Find where the given text appears and provide that cell's center as (X, Y) coordinate. 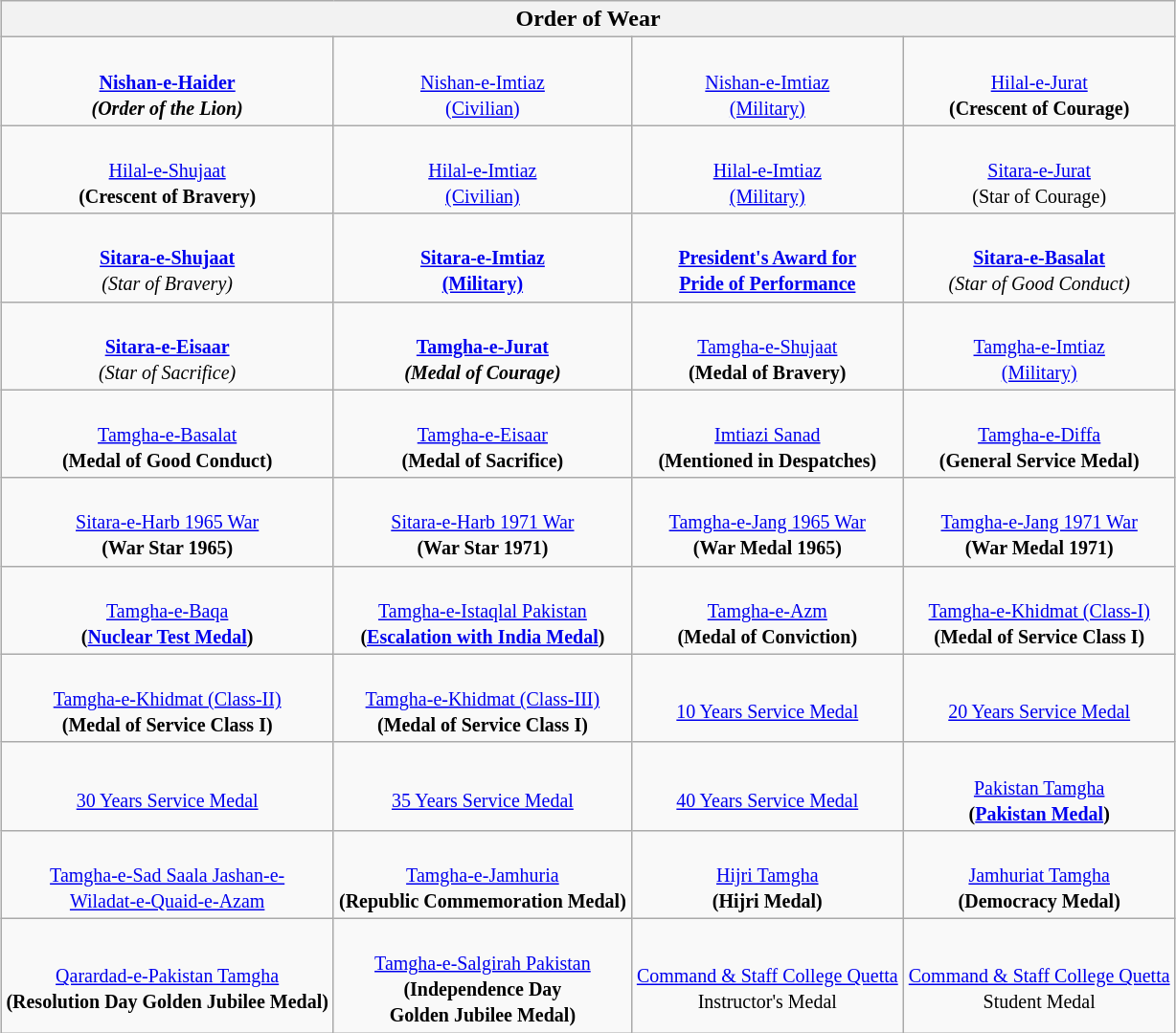
Tamgha-e-Jang 1971 War(War Medal 1971) (1039, 522)
Sitara-e-Jurat(Star of Courage) (1039, 169)
Qarardad-e-Pakistan Tamgha(Resolution Day Golden Jubilee Medal) (168, 975)
Tamgha-e-Khidmat (Class-III)(Medal of Service Class I) (483, 698)
Tamgha-e-Jang 1965 War(War Medal 1965) (767, 522)
Tamgha-e-Jurat(Medal of Courage) (483, 346)
Command & Staff College QuettaStudent Medal (1039, 975)
Tamgha-e-Basalat(Medal of Good Conduct) (168, 434)
Hilal-e-Imtiaz(Civilian) (483, 169)
Hilal-e-Shujaat(Crescent of Bravery) (168, 169)
Tamgha-e-Eisaar(Medal of Sacrifice) (483, 434)
Sitara-e-Eisaar(Star of Sacrifice) (168, 346)
Order of Wear (588, 19)
Imtiazi Sanad(Mentioned in Despatches) (767, 434)
Hijri Tamgha(Hijri Medal) (767, 874)
Nishan-e-Imtiaz(Civilian) (483, 81)
35 Years Service Medal (483, 786)
40 Years Service Medal (767, 786)
Sitara-e-Harb 1965 War(War Star 1965) (168, 522)
Tamgha-e-Khidmat (Class-II)(Medal of Service Class I) (168, 698)
Tamgha-e-Imtiaz(Military) (1039, 346)
Tamgha-e-Diffa(General Service Medal) (1039, 434)
Tamgha-e-Istaqlal Pakistan(Escalation with India Medal) (483, 610)
Tamgha-e-Khidmat (Class-I)(Medal of Service Class I) (1039, 610)
Sitara-e-Harb 1971 War(War Star 1971) (483, 522)
30 Years Service Medal (168, 786)
Nishan-e-Haider(Order of the Lion) (168, 81)
Tamgha-e-Baqa(Nuclear Test Medal) (168, 610)
Tamgha-e-Salgirah Pakistan(Independence DayGolden Jubilee Medal) (483, 975)
Nishan-e-Imtiaz(Military) (767, 81)
President's Award forPride of Performance (767, 258)
Jamhuriat Tamgha(Democracy Medal) (1039, 874)
Sitara-e-Imtiaz(Military) (483, 258)
Hilal-e-Imtiaz(Military) (767, 169)
10 Years Service Medal (767, 698)
Hilal-e-Jurat(Crescent of Courage) (1039, 81)
Tamgha-e-Jamhuria(Republic Commemoration Medal) (483, 874)
Sitara-e-Shujaat(Star of Bravery) (168, 258)
Command & Staff College QuettaInstructor's Medal (767, 975)
Tamgha-e-Sad Saala Jashan-e-Wiladat-e-Quaid-e-Azam (168, 874)
Tamgha-e-Azm(Medal of Conviction) (767, 610)
Pakistan Tamgha(Pakistan Medal) (1039, 786)
Sitara-e-Basalat(Star of Good Conduct) (1039, 258)
20 Years Service Medal (1039, 698)
Tamgha-e-Shujaat(Medal of Bravery) (767, 346)
